Capture the cell that displays the provided text and extract its (X, Y) central coordinate. 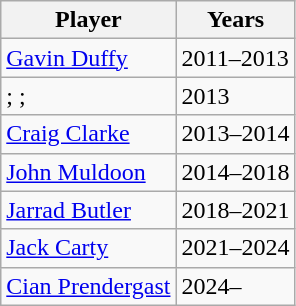
Jack Carty (88, 248)
John Muldoon (88, 172)
Years (236, 20)
Gavin Duffy (88, 58)
2018–2021 (236, 210)
; ; (88, 96)
2024– (236, 286)
Craig Clarke (88, 134)
Cian Prendergast (88, 286)
2013 (236, 96)
Player (88, 20)
Jarrad Butler (88, 210)
2021–2024 (236, 248)
2013–2014 (236, 134)
2014–2018 (236, 172)
2011–2013 (236, 58)
